Detect which cell encompasses the target text, then output its [X, Y] center coordinate. 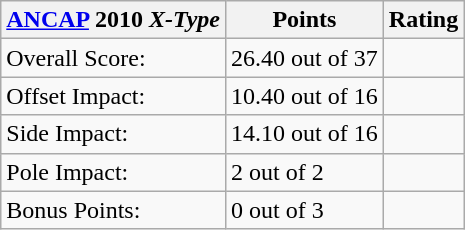
Rating [423, 20]
2 out of 2 [305, 172]
ANCAP 2010 X-Type [114, 20]
0 out of 3 [305, 210]
Pole Impact: [114, 172]
Points [305, 20]
14.10 out of 16 [305, 134]
Offset Impact: [114, 96]
Bonus Points: [114, 210]
Side Impact: [114, 134]
10.40 out of 16 [305, 96]
Overall Score: [114, 58]
26.40 out of 37 [305, 58]
